Detect which cell encompasses the target text, then output its (X, Y) center coordinate. 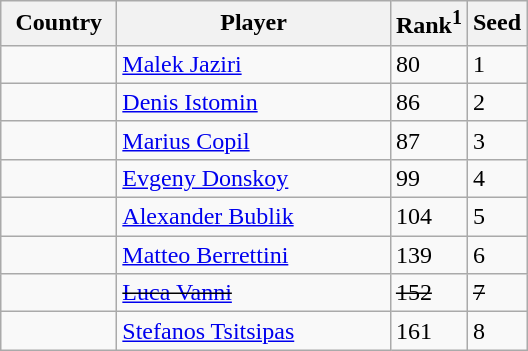
1 (496, 64)
Country (59, 24)
99 (428, 178)
Seed (496, 24)
80 (428, 64)
Stefanos Tsitsipas (254, 331)
Denis Istomin (254, 102)
Luca Vanni (254, 293)
7 (496, 293)
Matteo Berrettini (254, 255)
86 (428, 102)
8 (496, 331)
6 (496, 255)
152 (428, 293)
3 (496, 140)
104 (428, 217)
Alexander Bublik (254, 217)
2 (496, 102)
Malek Jaziri (254, 64)
Evgeny Donskoy (254, 178)
Player (254, 24)
Rank1 (428, 24)
139 (428, 255)
161 (428, 331)
5 (496, 217)
Marius Copil (254, 140)
4 (496, 178)
87 (428, 140)
